Pinpoint the cell where the given text exists, returning its [x, y] midpoint coordinate. 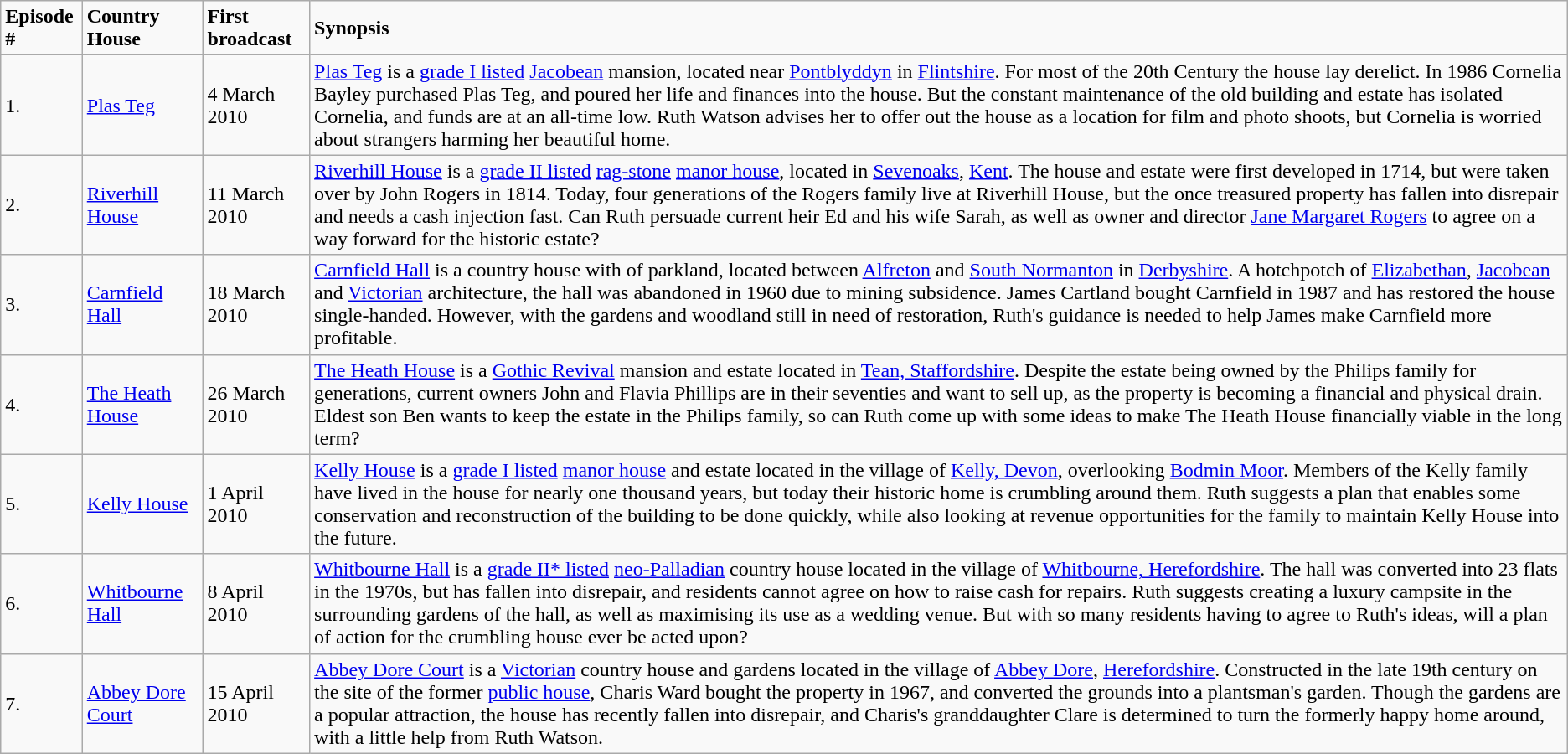
Synopsis [939, 28]
18 March 2010 [256, 305]
Country House [142, 28]
4. [42, 404]
The Heath House [142, 404]
6. [42, 603]
Abbey Dore Court [142, 704]
3. [42, 305]
5. [42, 504]
8 April 2010 [256, 603]
11 March 2010 [256, 204]
1 April 2010 [256, 504]
26 March 2010 [256, 404]
1. [42, 106]
Plas Teg [142, 106]
7. [42, 704]
Episode # [42, 28]
2. [42, 204]
Carnfield Hall [142, 305]
First broadcast [256, 28]
Whitbourne Hall [142, 603]
Riverhill House [142, 204]
4 March 2010 [256, 106]
15 April 2010 [256, 704]
Kelly House [142, 504]
